Search for the cell housing the specified text and yield its (X, Y) center coordinate. 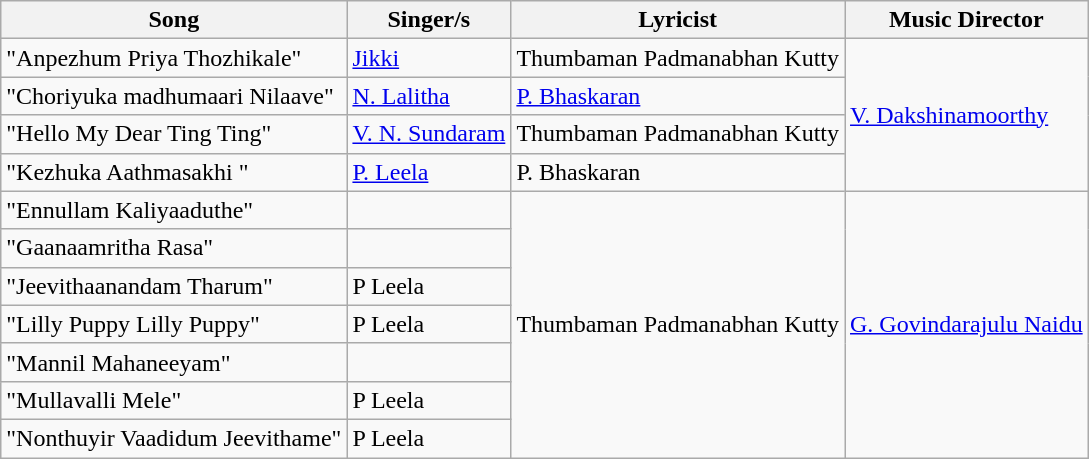
"Kezhuka Aathmasakhi " (174, 172)
"Ennullam Kaliyaaduthe" (174, 210)
Song (174, 20)
Jikki (429, 58)
V. N. Sundaram (429, 134)
"Gaanaamritha Rasa" (174, 248)
"Hello My Dear Ting Ting" (174, 134)
"Mullavalli Mele" (174, 400)
"Nonthuyir Vaadidum Jeevithame" (174, 438)
"Lilly Puppy Lilly Puppy" (174, 324)
N. Lalitha (429, 96)
G. Govindarajulu Naidu (966, 324)
"Anpezhum Priya Thozhikale" (174, 58)
"Jeevithaanandam Tharum" (174, 286)
"Choriyuka madhumaari Nilaave" (174, 96)
Music Director (966, 20)
Singer/s (429, 20)
P. Leela (429, 172)
"Mannil Mahaneeyam" (174, 362)
V. Dakshinamoorthy (966, 115)
Lyricist (678, 20)
